Output the (X, Y) coordinate of the center of the cell containing the given text.  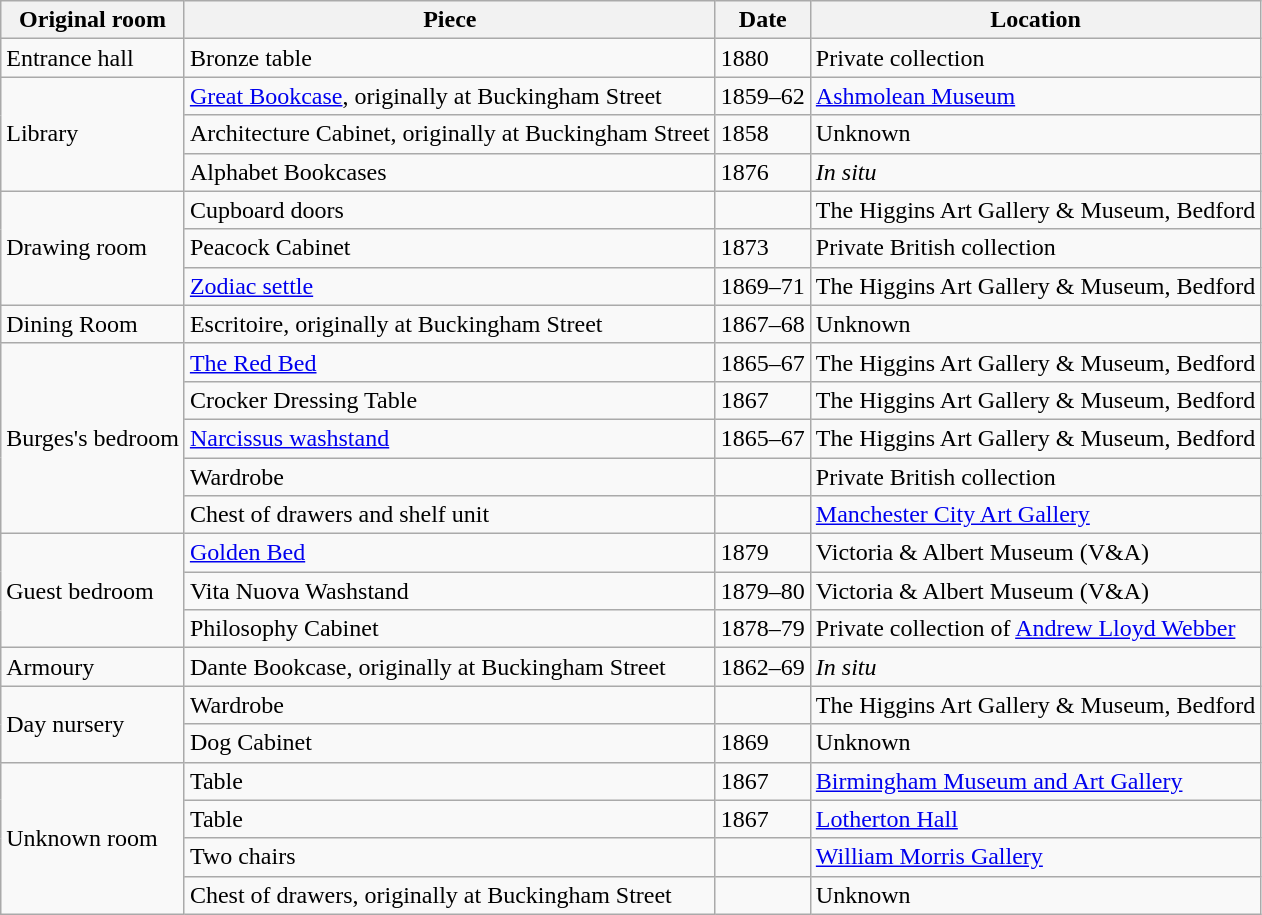
Golden Bed (450, 553)
Armoury (93, 667)
The Red Bed (450, 362)
Piece (450, 20)
Philosophy Cabinet (450, 629)
1869–71 (762, 286)
Birmingham Museum and Art Gallery (1035, 781)
Original room (93, 20)
1867–68 (762, 324)
1869 (762, 743)
1879–80 (762, 591)
1880 (762, 58)
Vita Nuova Washstand (450, 591)
Unknown room (93, 838)
Guest bedroom (93, 591)
Lotherton Hall (1035, 819)
Architecture Cabinet, originally at Buckingham Street (450, 134)
Library (93, 134)
Escritoire, originally at Buckingham Street (450, 324)
Burges's bedroom (93, 438)
1862–69 (762, 667)
Great Bookcase, originally at Buckingham Street (450, 96)
Date (762, 20)
Two chairs (450, 857)
Dining Room (93, 324)
Zodiac settle (450, 286)
1873 (762, 248)
Bronze table (450, 58)
Private collection (1035, 58)
1858 (762, 134)
Drawing room (93, 248)
1878–79 (762, 629)
Chest of drawers, originally at Buckingham Street (450, 895)
Entrance hall (93, 58)
Peacock Cabinet (450, 248)
Ashmolean Museum (1035, 96)
Dog Cabinet (450, 743)
Manchester City Art Gallery (1035, 515)
Narcissus washstand (450, 438)
Dante Bookcase, originally at Buckingham Street (450, 667)
1879 (762, 553)
1876 (762, 172)
Private collection of Andrew Lloyd Webber (1035, 629)
Crocker Dressing Table (450, 400)
William Morris Gallery (1035, 857)
Cupboard doors (450, 210)
1859–62 (762, 96)
Location (1035, 20)
Day nursery (93, 724)
Alphabet Bookcases (450, 172)
Chest of drawers and shelf unit (450, 515)
